Determine the (x, y) coordinate at the center of the cell enclosing the given text.  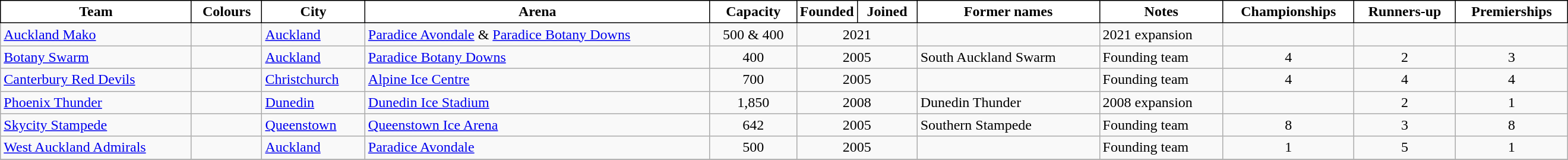
Southern Stampede (1009, 125)
Paradice Avondale (537, 148)
Paradice Avondale & Paradice Botany Downs (537, 34)
South Auckland Swarm (1009, 57)
Championships (1288, 12)
500 & 400 (753, 34)
Capacity (753, 12)
Phoenix Thunder (96, 102)
2021 expansion (1161, 34)
5 (1405, 148)
Canterbury Red Devils (96, 80)
1,850 (753, 102)
Alpine Ice Centre (537, 80)
Queenstown Ice Arena (537, 125)
2021 (856, 34)
Notes (1161, 12)
Arena (537, 12)
West Auckland Admirals (96, 148)
City (314, 12)
Skycity Stampede (96, 125)
400 (753, 57)
Dunedin Ice Stadium (537, 102)
642 (753, 125)
Dunedin (314, 102)
Premierships (1512, 12)
Colours (227, 12)
Former names (1009, 12)
2008 expansion (1161, 102)
700 (753, 80)
Runners-up (1405, 12)
2008 (856, 102)
500 (753, 148)
Joined (887, 12)
Founded (827, 12)
Christchurch (314, 80)
Team (96, 12)
Dunedin Thunder (1009, 102)
Queenstown (314, 125)
Paradice Botany Downs (537, 57)
Botany Swarm (96, 57)
Auckland Mako (96, 34)
